Return the (X, Y) coordinate for the center point of the cell that contains the specified text.  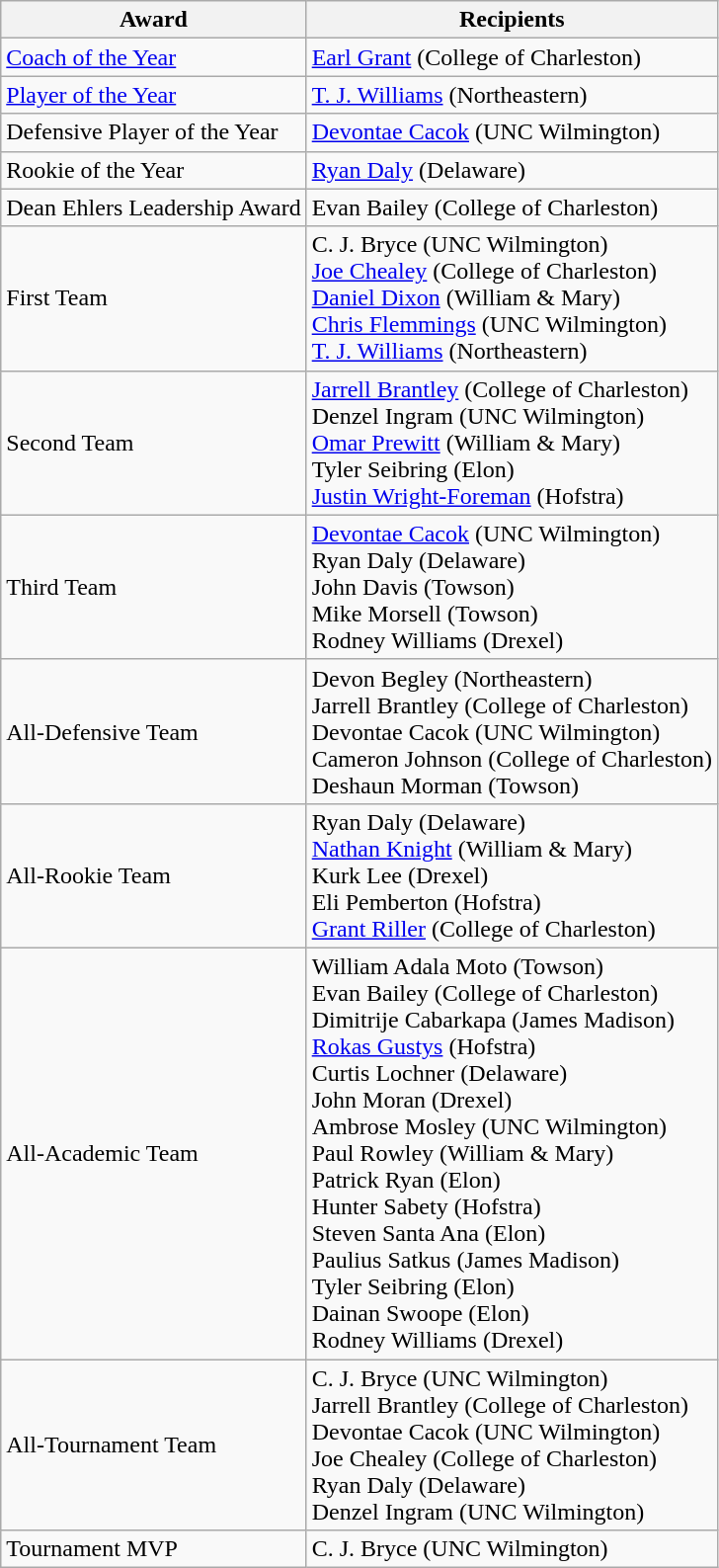
All-Academic Team (154, 1153)
Rookie of the Year (154, 170)
Ryan Daly (Delaware) Nathan Knight (William & Mary) Kurk Lee (Drexel) Eli Pemberton (Hofstra) Grant Riller (College of Charleston) (512, 875)
Earl Grant (College of Charleston) (512, 57)
Tournament MVP (154, 1549)
Award (154, 20)
C. J. Bryce (UNC Wilmington) (512, 1549)
Devontae Cacok (UNC Wilmington) Ryan Daly (Delaware) John Davis (Towson) Mike Morsell (Towson) Rodney Williams (Drexel) (512, 587)
Evan Bailey (College of Charleston) (512, 207)
Coach of the Year (154, 57)
Second Team (154, 443)
Third Team (154, 587)
All-Tournament Team (154, 1444)
T. J. Williams (Northeastern) (512, 95)
Defensive Player of the Year (154, 132)
Recipients (512, 20)
Dean Ehlers Leadership Award (154, 207)
First Team (154, 298)
Devontae Cacok (UNC Wilmington) (512, 132)
All-Rookie Team (154, 875)
Ryan Daly (Delaware) (512, 170)
Player of the Year (154, 95)
All-Defensive Team (154, 731)
